Provide the [X, Y] coordinate of the cell's center where the given text is located.  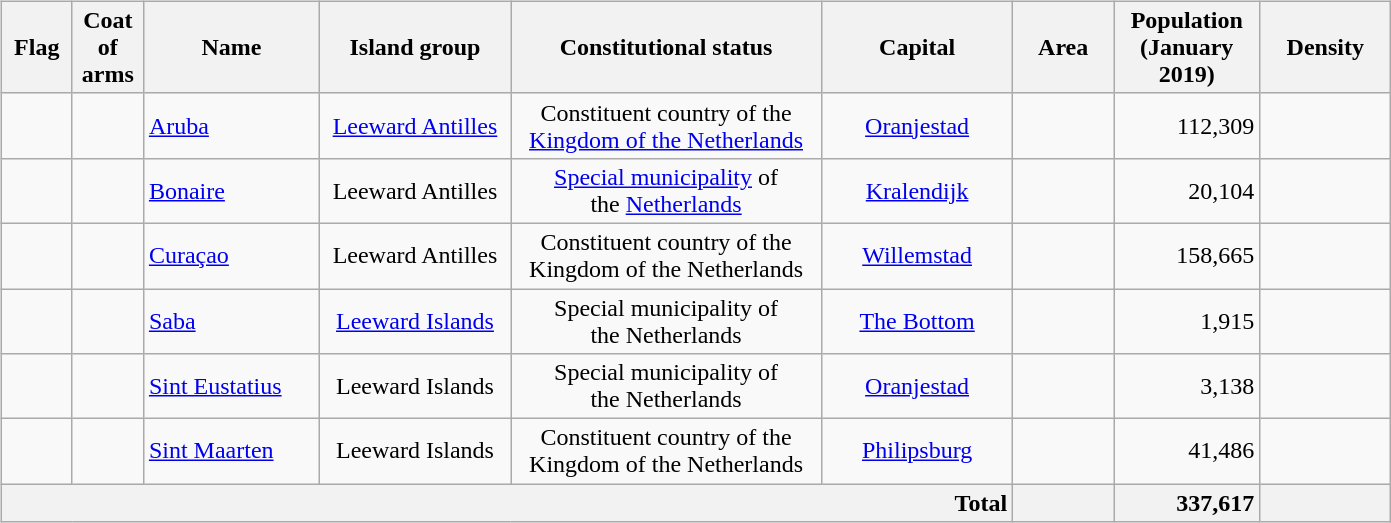
Island group [414, 47]
Willemstad [918, 256]
Flag [36, 47]
1,915 [1187, 320]
158,665 [1187, 256]
20,104 [1187, 190]
Kralendijk [918, 190]
Area [1064, 47]
The Bottom [918, 320]
Total [506, 503]
Curaçao [231, 256]
Sint Eustatius [231, 386]
Sint Maarten [231, 452]
Name [231, 47]
Saba [231, 320]
Coat of arms [108, 47]
Population(January 2019) [1187, 47]
Bonaire [231, 190]
Aruba [231, 126]
Density [1326, 47]
337,617 [1187, 503]
41,486 [1187, 452]
Philipsburg [918, 452]
Constitutional status [666, 47]
112,309 [1187, 126]
3,138 [1187, 386]
Capital [918, 47]
